Return the (x, y) coordinate for the center point of the cell that contains the specified text.  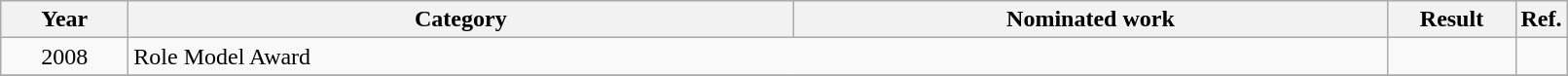
Category (461, 19)
Ref. (1542, 19)
Result (1452, 19)
Year (64, 19)
Nominated work (1090, 19)
Role Model Award (758, 57)
2008 (64, 57)
